Identify which cell holds the provided text, then report its [x, y] central coordinate. 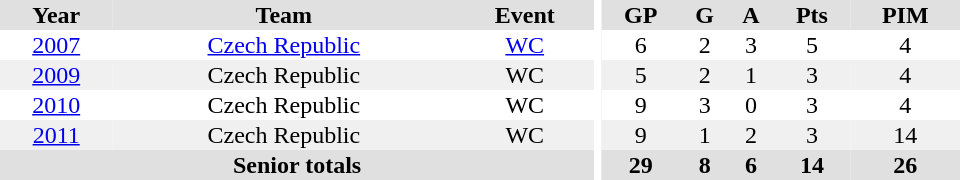
Senior totals [297, 165]
Team [284, 15]
Year [56, 15]
2011 [56, 135]
0 [752, 105]
GP [641, 15]
8 [705, 165]
G [705, 15]
PIM [905, 15]
A [752, 15]
26 [905, 165]
2009 [56, 75]
2010 [56, 105]
Event [524, 15]
2007 [56, 45]
29 [641, 165]
Pts [812, 15]
